Return the [x, y] coordinate for the center point of the cell that contains the specified text.  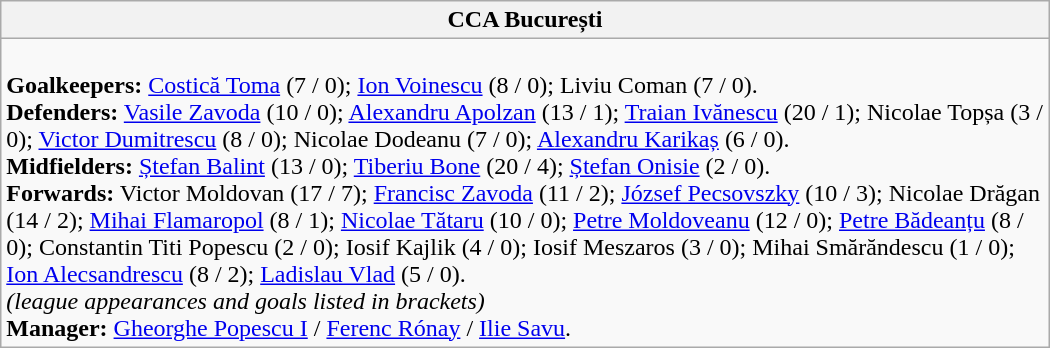
CCA București [525, 20]
